Determine the [x, y] coordinate at the center of the cell enclosing the given text.  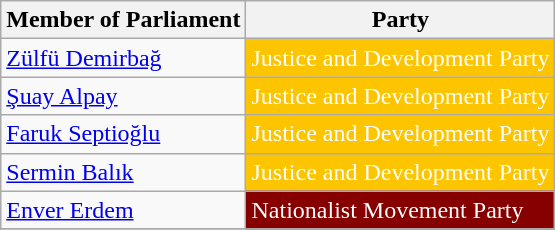
Nationalist Movement Party [400, 210]
Zülfü Demirbağ [124, 58]
Member of Parliament [124, 20]
Enver Erdem [124, 210]
Party [400, 20]
Faruk Septioğlu [124, 134]
Şuay Alpay [124, 96]
Sermin Balık [124, 172]
